From the cell containing the given text, extract its center point as [X, Y] coordinate. 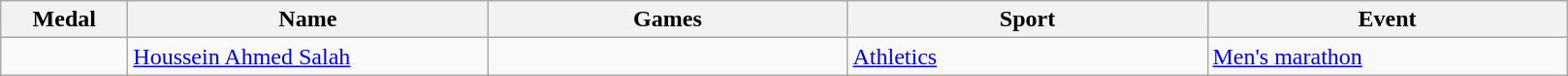
Sport [1028, 19]
Name [308, 19]
Medal [64, 19]
Games [667, 19]
Athletics [1028, 57]
Houssein Ahmed Salah [308, 57]
Men's marathon [1387, 57]
Event [1387, 19]
